Return the (X, Y) coordinate for the center point of the cell that contains the specified text.  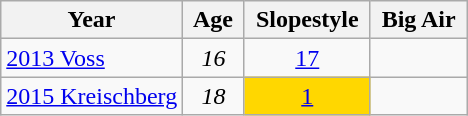
17 (307, 58)
Year (92, 20)
2015 Kreischberg (92, 96)
Age (214, 20)
Big Air (418, 20)
Slopestyle (307, 20)
1 (307, 96)
18 (214, 96)
2013 Voss (92, 58)
16 (214, 58)
